Return [x, y] of the center of cell containing provided text 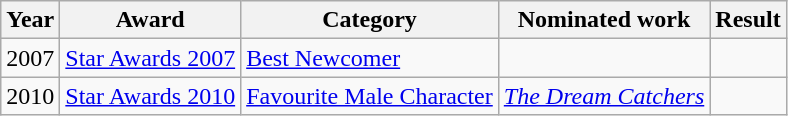
Best Newcomer [370, 58]
Year [30, 20]
Award [150, 20]
2010 [30, 96]
2007 [30, 58]
Result [748, 20]
Category [370, 20]
Nominated work [604, 20]
Star Awards 2007 [150, 58]
Favourite Male Character [370, 96]
Star Awards 2010 [150, 96]
The Dream Catchers [604, 96]
